From the cell containing the given text, extract its center point as (X, Y) coordinate. 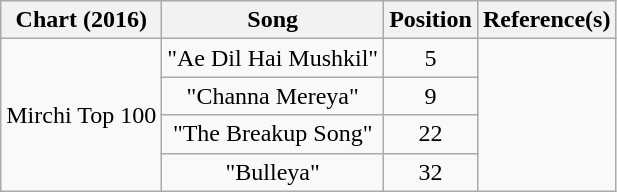
Chart (2016) (82, 20)
Position (431, 20)
Song (273, 20)
"Channa Mereya" (273, 96)
9 (431, 96)
Mirchi Top 100 (82, 115)
"Ae Dil Hai Mushkil" (273, 58)
32 (431, 172)
"Bulleya" (273, 172)
5 (431, 58)
"The Breakup Song" (273, 134)
22 (431, 134)
Reference(s) (546, 20)
